Locate the cell with the specified text and output its [X, Y] center coordinate. 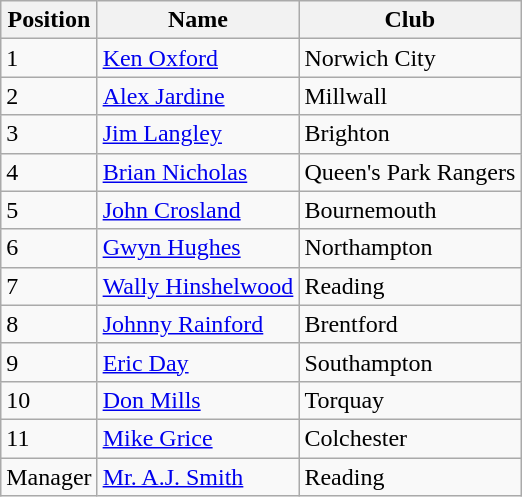
11 [49, 438]
John Crosland [198, 210]
Name [198, 20]
Ken Oxford [198, 58]
9 [49, 362]
3 [49, 134]
Bournemouth [410, 210]
Alex Jardine [198, 96]
1 [49, 58]
Queen's Park Rangers [410, 172]
5 [49, 210]
Eric Day [198, 362]
8 [49, 324]
Brentford [410, 324]
Northampton [410, 248]
Gwyn Hughes [198, 248]
6 [49, 248]
Mike Grice [198, 438]
Jim Langley [198, 134]
10 [49, 400]
Brian Nicholas [198, 172]
Southampton [410, 362]
Colchester [410, 438]
Johnny Rainford [198, 324]
Brighton [410, 134]
Mr. A.J. Smith [198, 477]
Millwall [410, 96]
Wally Hinshelwood [198, 286]
Position [49, 20]
4 [49, 172]
Club [410, 20]
Torquay [410, 400]
7 [49, 286]
2 [49, 96]
Don Mills [198, 400]
Manager [49, 477]
Norwich City [410, 58]
